Pinpoint the cell where the given text exists, returning its [x, y] midpoint coordinate. 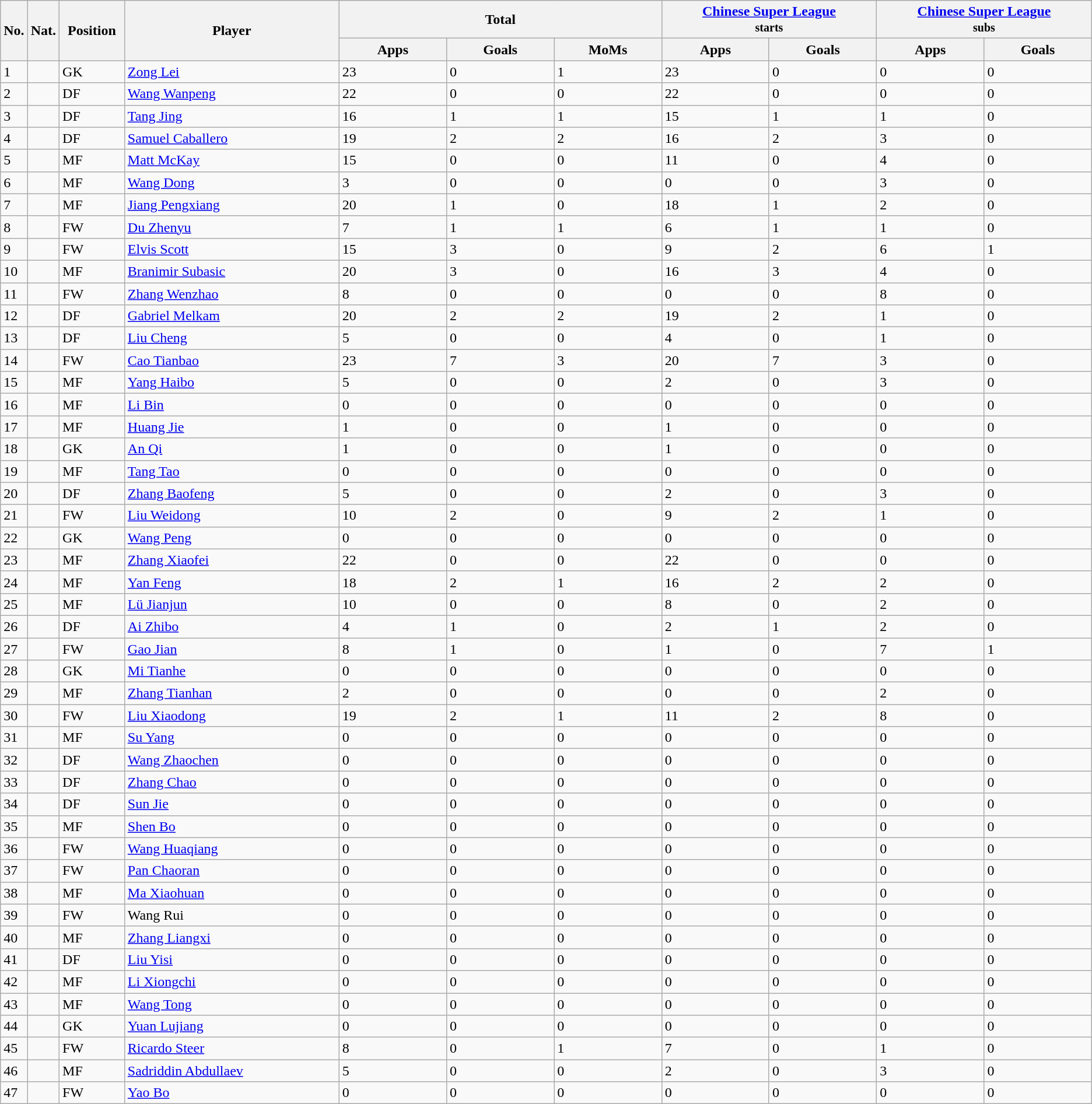
34 [14, 804]
Liu Cheng [232, 338]
43 [14, 1004]
Gabriel Melkam [232, 316]
Shen Bo [232, 826]
Tang Tao [232, 471]
Branimir Subasic [232, 271]
Nat. [43, 30]
24 [14, 582]
Samuel Caballero [232, 138]
46 [14, 1071]
Jiang Pengxiang [232, 205]
36 [14, 849]
Li Bin [232, 405]
Zhang Wenzhao [232, 293]
21 [14, 516]
Gao Jian [232, 649]
Liu Yisi [232, 959]
Zhang Chao [232, 782]
37 [14, 871]
13 [14, 338]
30 [14, 716]
Position [92, 30]
Liu Xiaodong [232, 716]
Wang Rui [232, 915]
Ma Xiaohuan [232, 893]
Du Zhenyu [232, 227]
Sun Jie [232, 804]
26 [14, 626]
39 [14, 915]
Yang Haibo [232, 383]
38 [14, 893]
Total [501, 20]
Tang Jing [232, 116]
40 [14, 937]
Matt McKay [232, 160]
14 [14, 360]
Mi Tianhe [232, 671]
Zong Lei [232, 72]
27 [14, 649]
47 [14, 1093]
Elvis Scott [232, 249]
35 [14, 826]
Zhang Liangxi [232, 937]
Player [232, 30]
Su Yang [232, 738]
42 [14, 982]
12 [14, 316]
Chinese Super Leaguestarts [769, 20]
Wang Tong [232, 1004]
Wang Wanpeng [232, 94]
Ricardo Steer [232, 1049]
Yan Feng [232, 582]
33 [14, 782]
Yuan Lujiang [232, 1026]
Pan Chaoran [232, 871]
17 [14, 427]
Yao Bo [232, 1093]
Wang Zhaochen [232, 760]
Lü Jianjun [232, 604]
25 [14, 604]
29 [14, 693]
31 [14, 738]
Zhang Baofeng [232, 493]
Huang Jie [232, 427]
Cao Tianbao [232, 360]
MoMs [608, 50]
41 [14, 959]
Zhang Xiaofei [232, 560]
45 [14, 1049]
Wang Dong [232, 183]
32 [14, 760]
No. [14, 30]
28 [14, 671]
Li Xiongchi [232, 982]
44 [14, 1026]
Zhang Tianhan [232, 693]
Liu Weidong [232, 516]
Wang Huaqiang [232, 849]
Wang Peng [232, 538]
Chinese Super Leaguesubs [985, 20]
Ai Zhibo [232, 626]
An Qi [232, 449]
Sadriddin Abdullaev [232, 1071]
